Locate the cell with the specified text and output its (X, Y) center coordinate. 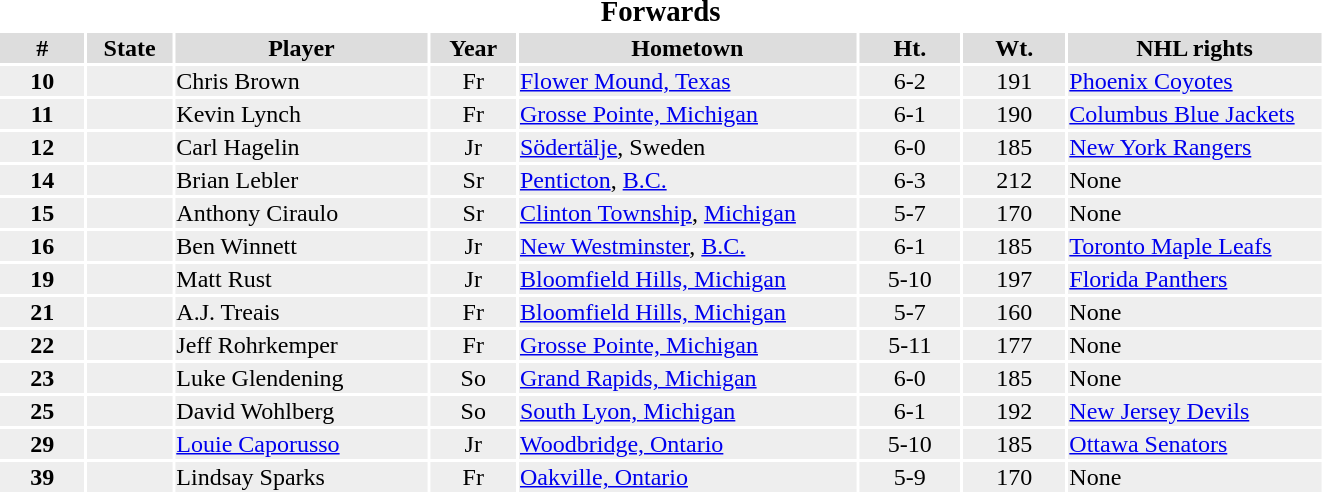
Ben Winnett (302, 246)
Jeff Rohrkemper (302, 345)
Flower Mound, Texas (687, 81)
177 (1014, 345)
Louie Caporusso (302, 444)
New York Rangers (1194, 147)
Lindsay Sparks (302, 477)
New Jersey Devils (1194, 411)
191 (1014, 81)
Brian Lebler (302, 180)
Södertälje, Sweden (687, 147)
Grand Rapids, Michigan (687, 378)
16 (42, 246)
Matt Rust (302, 279)
Woodbridge, Ontario (687, 444)
Anthony Ciraulo (302, 213)
David Wohlberg (302, 411)
6-2 (910, 81)
NHL rights (1194, 48)
Phoenix Coyotes (1194, 81)
21 (42, 312)
New Westminster, B.C. (687, 246)
South Lyon, Michigan (687, 411)
6-3 (910, 180)
Clinton Township, Michigan (687, 213)
29 (42, 444)
Year (473, 48)
39 (42, 477)
# (42, 48)
12 (42, 147)
Ottawa Senators (1194, 444)
197 (1014, 279)
192 (1014, 411)
Hometown (687, 48)
A.J. Treais (302, 312)
10 (42, 81)
5-11 (910, 345)
Columbus Blue Jackets (1194, 114)
Ht. (910, 48)
Luke Glendening (302, 378)
Toronto Maple Leafs (1194, 246)
19 (42, 279)
14 (42, 180)
Player (302, 48)
25 (42, 411)
Oakville, Ontario (687, 477)
Kevin Lynch (302, 114)
22 (42, 345)
212 (1014, 180)
Florida Panthers (1194, 279)
15 (42, 213)
160 (1014, 312)
190 (1014, 114)
11 (42, 114)
Carl Hagelin (302, 147)
23 (42, 378)
Penticton, B.C. (687, 180)
State (129, 48)
5-9 (910, 477)
Chris Brown (302, 81)
Wt. (1014, 48)
